Scan for the cell matching the given text and deliver its (x, y) coordinate at center. 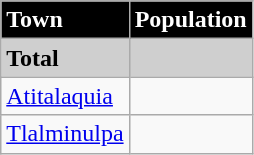
Town (65, 20)
Total (65, 58)
Atitalaquia (65, 96)
Population (190, 20)
Tlalminulpa (65, 134)
